Locate the cell with the specified text and output its [x, y] center coordinate. 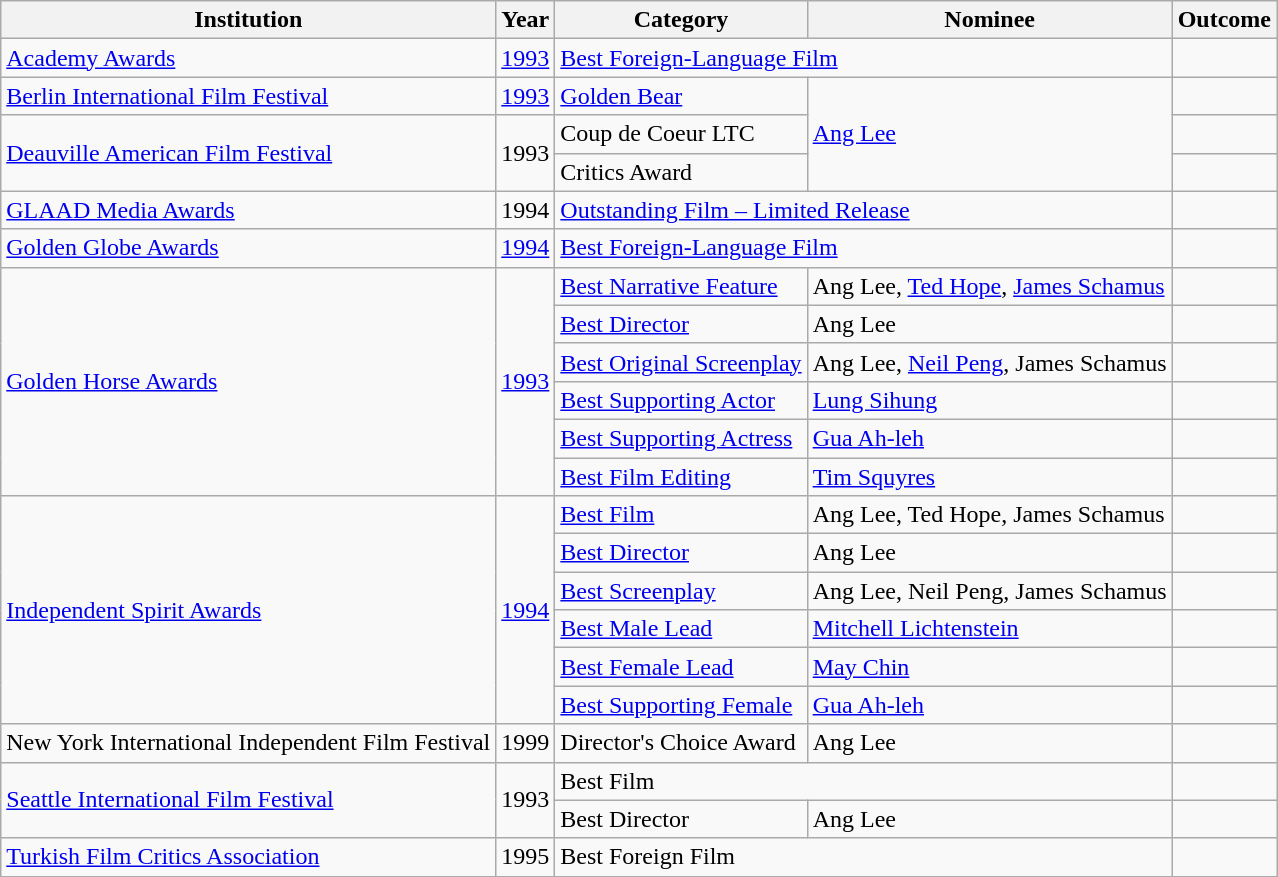
Independent Spirit Awards [248, 610]
Outcome [1224, 20]
Critics Award [681, 172]
Lung Sihung [990, 400]
Deauville American Film Festival [248, 153]
1995 [526, 857]
Outstanding Film – Limited Release [864, 210]
Institution [248, 20]
Turkish Film Critics Association [248, 857]
Golden Bear [681, 96]
Seattle International Film Festival [248, 800]
Golden Globe Awards [248, 248]
Best Foreign Film [864, 857]
Director's Choice Award [681, 743]
Golden Horse Awards [248, 381]
Best Screenplay [681, 591]
GLAAD Media Awards [248, 210]
Coup de Coeur LTC [681, 134]
New York International Independent Film Festival [248, 743]
May Chin [990, 667]
Nominee [990, 20]
Best Male Lead [681, 629]
1999 [526, 743]
Best Narrative Feature [681, 286]
Berlin International Film Festival [248, 96]
Academy Awards [248, 58]
Best Supporting Actress [681, 438]
Best Female Lead [681, 667]
Best Supporting Female [681, 705]
Category [681, 20]
Mitchell Lichtenstein [990, 629]
Best Film Editing [681, 477]
Best Supporting Actor [681, 400]
Year [526, 20]
Tim Squyres [990, 477]
Best Original Screenplay [681, 362]
